For the text-containing cell, return its midpoint in (X, Y) coordinate format. 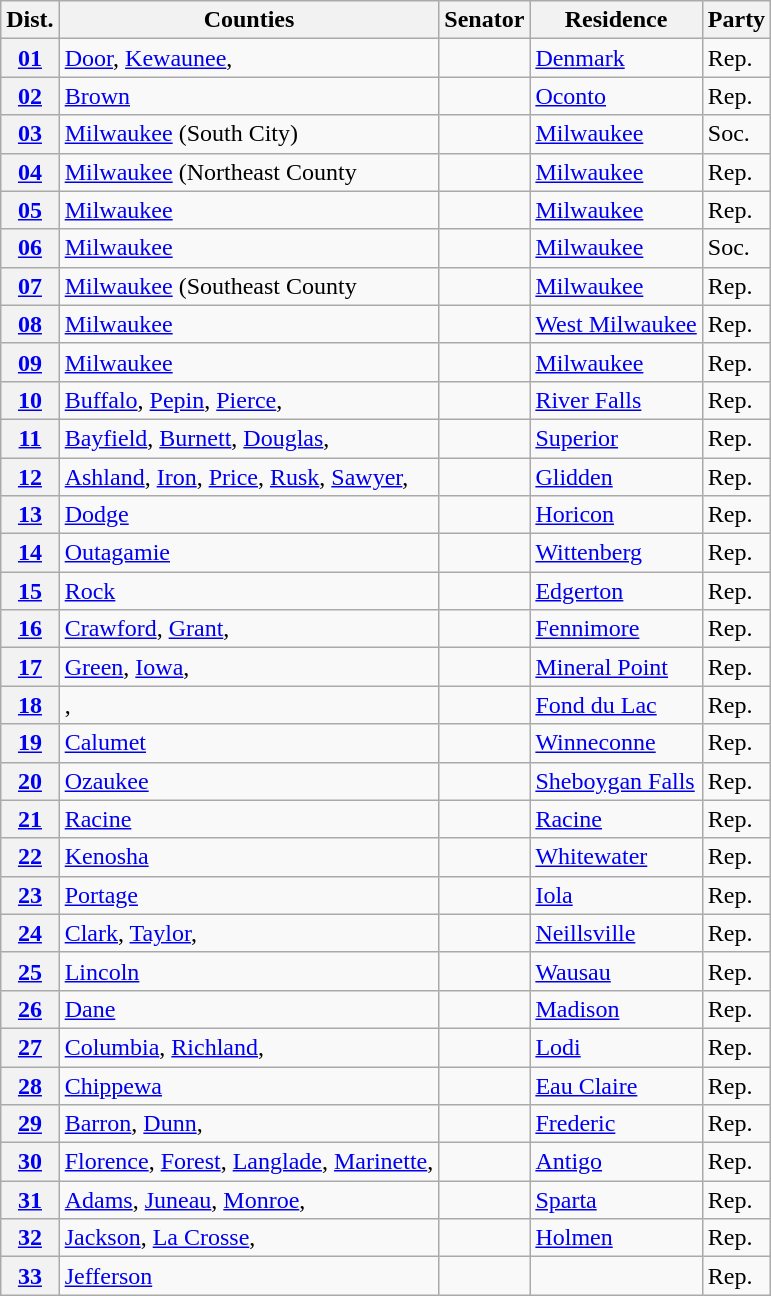
Jefferson (249, 1276)
14 (30, 553)
Iola (616, 895)
08 (30, 324)
River Falls (616, 400)
29 (30, 1124)
Sparta (616, 1200)
Dodge (249, 515)
Portage (249, 895)
13 (30, 515)
27 (30, 1047)
Crawford, Grant, (249, 629)
Mineral Point (616, 667)
Milwaukee (Northeast County (249, 172)
Fond du Lac (616, 705)
32 (30, 1238)
Wittenberg (616, 553)
Senator (484, 20)
Kenosha (249, 857)
10 (30, 400)
Milwaukee (Southeast County (249, 286)
06 (30, 248)
07 (30, 286)
Dist. (30, 20)
Calumet (249, 743)
03 (30, 134)
23 (30, 895)
24 (30, 933)
Door, Kewaunee, (249, 58)
Residence (616, 20)
Jackson, La Crosse, (249, 1238)
26 (30, 1009)
11 (30, 438)
Madison (616, 1009)
18 (30, 705)
Horicon (616, 515)
, (249, 705)
Winneconne (616, 743)
17 (30, 667)
Wausau (616, 971)
Ozaukee (249, 781)
05 (30, 210)
22 (30, 857)
12 (30, 477)
20 (30, 781)
Clark, Taylor, (249, 933)
Rock (249, 591)
Neillsville (616, 933)
Glidden (616, 477)
West Milwaukee (616, 324)
Outagamie (249, 553)
Ashland, Iron, Price, Rusk, Sawyer, (249, 477)
Adams, Juneau, Monroe, (249, 1200)
Eau Claire (616, 1085)
Sheboygan Falls (616, 781)
16 (30, 629)
25 (30, 971)
Milwaukee (South City) (249, 134)
Green, Iowa, (249, 667)
Fennimore (616, 629)
Columbia, Richland, (249, 1047)
19 (30, 743)
Chippewa (249, 1085)
30 (30, 1162)
04 (30, 172)
21 (30, 819)
28 (30, 1085)
Superior (616, 438)
09 (30, 362)
Barron, Dunn, (249, 1124)
Florence, Forest, Langlade, Marinette, (249, 1162)
Dane (249, 1009)
Frederic (616, 1124)
15 (30, 591)
Whitewater (616, 857)
02 (30, 96)
Lodi (616, 1047)
Edgerton (616, 591)
33 (30, 1276)
Holmen (616, 1238)
31 (30, 1200)
01 (30, 58)
Counties (249, 20)
Bayfield, Burnett, Douglas, (249, 438)
Party (736, 20)
Buffalo, Pepin, Pierce, (249, 400)
Antigo (616, 1162)
Denmark (616, 58)
Lincoln (249, 971)
Oconto (616, 96)
Brown (249, 96)
